For the text-containing cell, return its midpoint in (X, Y) coordinate format. 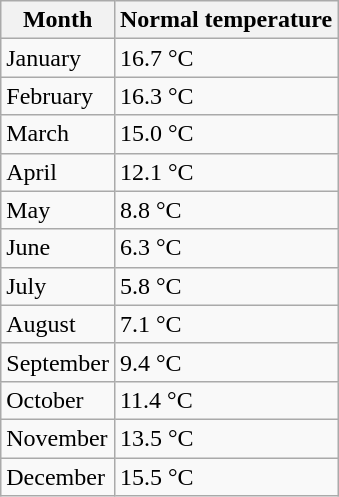
August (58, 324)
September (58, 362)
7.1 °C (226, 324)
January (58, 58)
8.8 °C (226, 210)
11.4 °C (226, 400)
May (58, 210)
February (58, 96)
16.3 °C (226, 96)
13.5 °C (226, 438)
July (58, 286)
12.1 °C (226, 172)
April (58, 172)
Normal temperature (226, 20)
15.0 °C (226, 134)
9.4 °C (226, 362)
Month (58, 20)
5.8 °C (226, 286)
June (58, 248)
15.5 °C (226, 477)
16.7 °C (226, 58)
November (58, 438)
6.3 °C (226, 248)
December (58, 477)
March (58, 134)
October (58, 400)
